Pinpoint the cell where the given text exists, returning its [X, Y] midpoint coordinate. 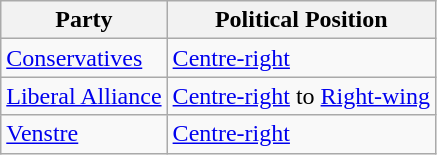
Conservatives [84, 58]
Centre-right to Right-wing [301, 96]
Liberal Alliance [84, 96]
Political Position [301, 20]
Venstre [84, 134]
Party [84, 20]
